Return the (X, Y) coordinate for the center point of the cell that contains the specified text.  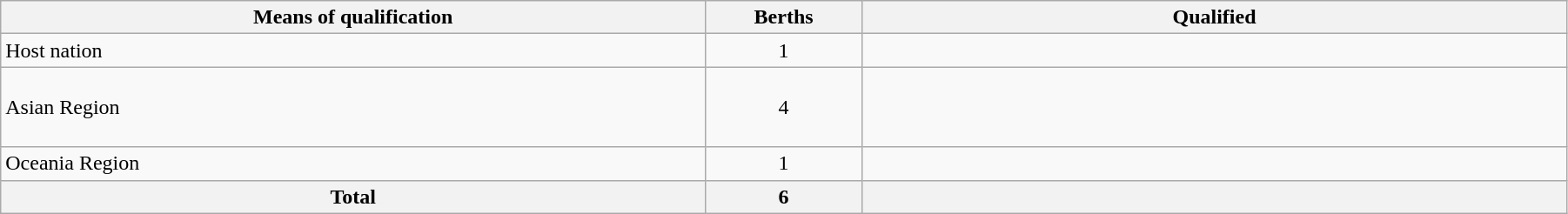
Asian Region (353, 107)
Total (353, 197)
Host nation (353, 50)
6 (784, 197)
Means of qualification (353, 17)
Qualified (1215, 17)
Berths (784, 17)
4 (784, 107)
Oceania Region (353, 164)
